Capture the cell that displays the provided text and extract its (X, Y) central coordinate. 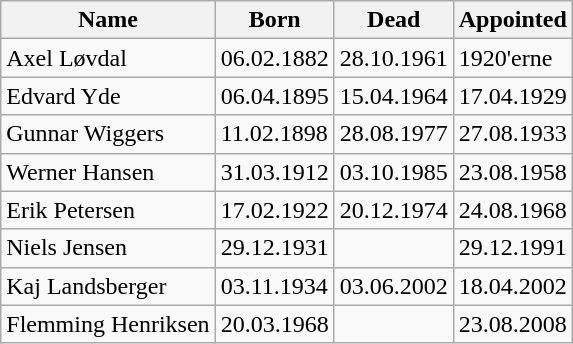
Niels Jensen (108, 248)
1920'erne (512, 58)
31.03.1912 (274, 172)
18.04.2002 (512, 286)
Gunnar Wiggers (108, 134)
Edvard Yde (108, 96)
29.12.1931 (274, 248)
11.02.1898 (274, 134)
Werner Hansen (108, 172)
03.11.1934 (274, 286)
28.10.1961 (394, 58)
15.04.1964 (394, 96)
06.04.1895 (274, 96)
23.08.1958 (512, 172)
Name (108, 20)
24.08.1968 (512, 210)
29.12.1991 (512, 248)
17.04.1929 (512, 96)
28.08.1977 (394, 134)
20.12.1974 (394, 210)
03.10.1985 (394, 172)
Appointed (512, 20)
Kaj Landsberger (108, 286)
27.08.1933 (512, 134)
17.02.1922 (274, 210)
Axel Løvdal (108, 58)
Flemming Henriksen (108, 324)
20.03.1968 (274, 324)
06.02.1882 (274, 58)
Dead (394, 20)
03.06.2002 (394, 286)
Born (274, 20)
23.08.2008 (512, 324)
Erik Petersen (108, 210)
